Return (x, y) of the center of cell containing provided text 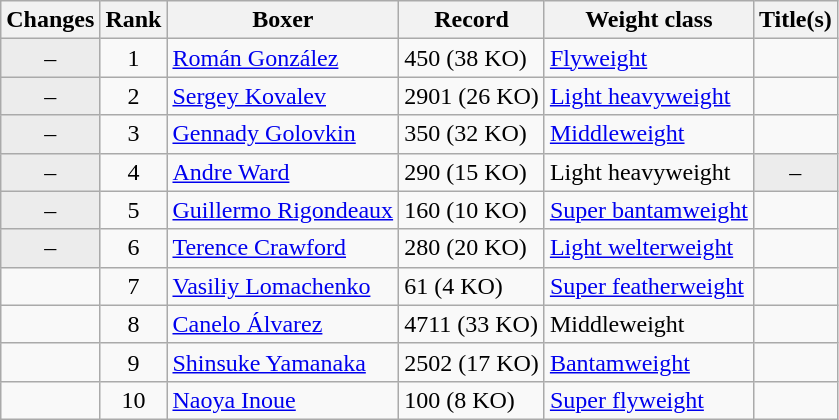
Sergey Kovalev (283, 96)
Guillermo Rigondeaux (283, 210)
350 (32 KO) (472, 134)
Vasiliy Lomachenko (283, 286)
280 (20 KO) (472, 248)
Super featherweight (648, 286)
3 (134, 134)
Flyweight (648, 58)
4 (134, 172)
Andre Ward (283, 172)
10 (134, 400)
290 (15 KO) (472, 172)
2 (134, 96)
61 (4 KO) (472, 286)
9 (134, 362)
Rank (134, 20)
Title(s) (795, 20)
Naoya Inoue (283, 400)
7 (134, 286)
Bantamweight (648, 362)
Changes (50, 20)
1 (134, 58)
2901 (26 KO) (472, 96)
100 (8 KO) (472, 400)
Record (472, 20)
450 (38 KO) (472, 58)
Super bantamweight (648, 210)
Canelo Álvarez (283, 324)
Román González (283, 58)
Terence Crawford (283, 248)
Light welterweight (648, 248)
Boxer (283, 20)
Weight class (648, 20)
Gennady Golovkin (283, 134)
4711 (33 KO) (472, 324)
160 (10 KO) (472, 210)
8 (134, 324)
Super flyweight (648, 400)
Shinsuke Yamanaka (283, 362)
5 (134, 210)
2502 (17 KO) (472, 362)
6 (134, 248)
